Determine the [X, Y] coordinate at the center of the cell enclosing the given text.  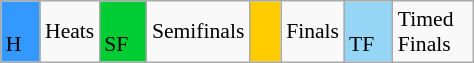
TF [368, 32]
H [20, 32]
Timed Finals [433, 32]
Heats [70, 32]
SF [123, 32]
Finals [312, 32]
Semifinals [198, 32]
